Extract the [x, y] coordinate from the center of the cell holding the provided text.  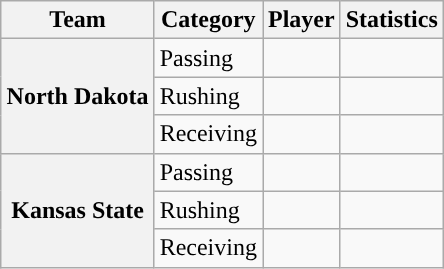
Player [301, 20]
Statistics [392, 20]
Category [208, 20]
Team [78, 20]
North Dakota [78, 96]
Kansas State [78, 210]
